From the cell containing the given text, extract its center point as (x, y) coordinate. 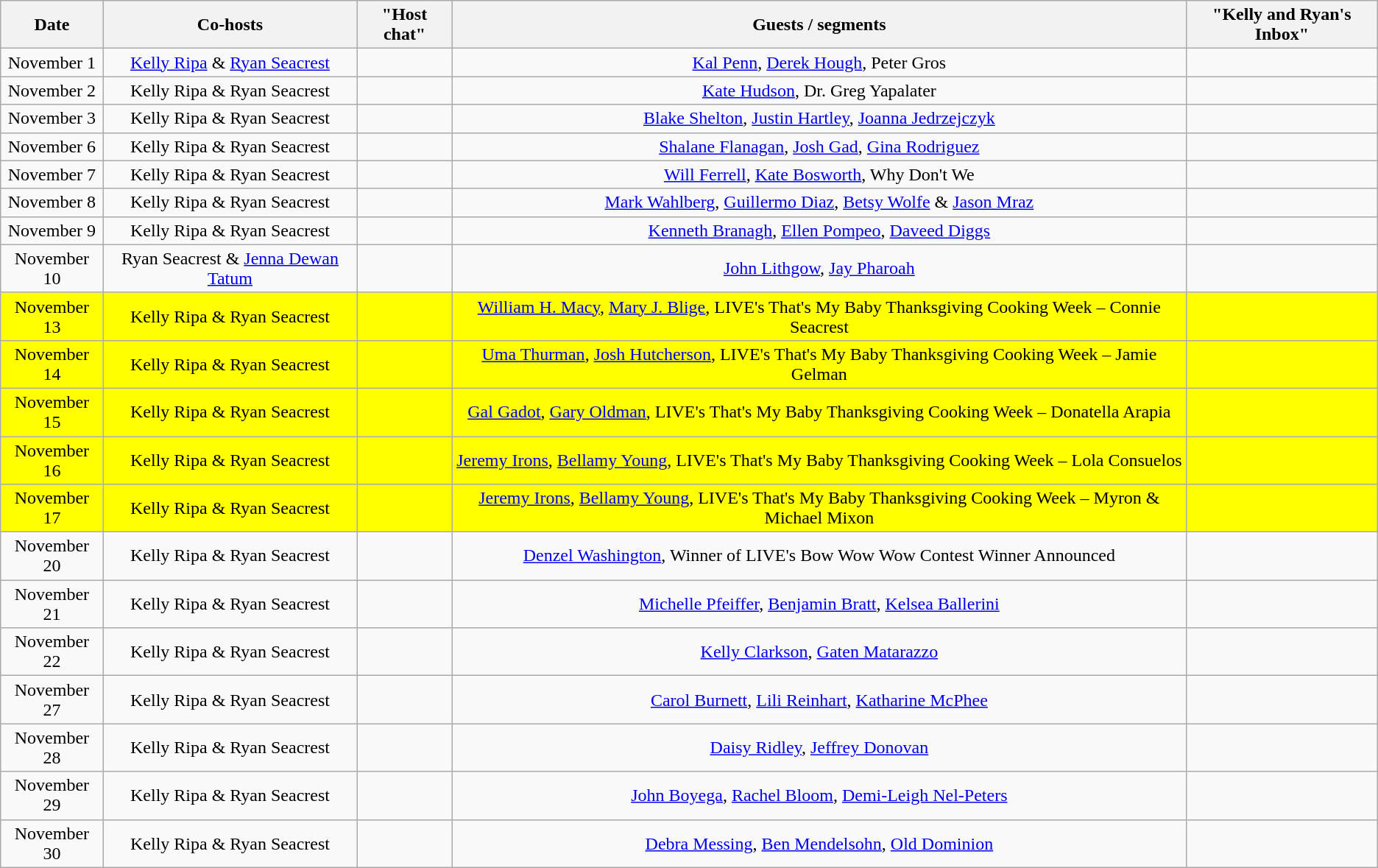
November 6 (52, 147)
Date (52, 25)
November 16 (52, 459)
November 27 (52, 699)
John Lithgow, Jay Pharoah (819, 268)
November 20 (52, 557)
Gal Gadot, Gary Oldman, LIVE's That's My Baby Thanksgiving Cooking Week – Donatella Arapia (819, 412)
Michelle Pfeiffer, Benjamin Bratt, Kelsea Ballerini (819, 604)
November 9 (52, 230)
November 10 (52, 268)
November 1 (52, 63)
"Kelly and Ryan's Inbox" (1282, 25)
November 17 (52, 508)
November 13 (52, 317)
November 2 (52, 91)
Kenneth Branagh, Ellen Pompeo, Daveed Diggs (819, 230)
Kate Hudson, Dr. Greg Yapalater (819, 91)
November 28 (52, 748)
Blake Shelton, Justin Hartley, Joanna Jedrzejczyk (819, 119)
November 3 (52, 119)
Jeremy Irons, Bellamy Young, LIVE's That's My Baby Thanksgiving Cooking Week – Lola Consuelos (819, 459)
Will Ferrell, Kate Bosworth, Why Don't We (819, 174)
Ryan Seacrest & Jenna Dewan Tatum (230, 268)
Debra Messing, Ben Mendelsohn, Old Dominion (819, 844)
November 15 (52, 412)
Kal Penn, Derek Hough, Peter Gros (819, 63)
November 8 (52, 202)
William H. Macy, Mary J. Blige, LIVE's That's My Baby Thanksgiving Cooking Week – Connie Seacrest (819, 317)
November 22 (52, 652)
November 30 (52, 844)
Jeremy Irons, Bellamy Young, LIVE's That's My Baby Thanksgiving Cooking Week – Myron & Michael Mixon (819, 508)
November 29 (52, 795)
November 21 (52, 604)
Kelly Clarkson, Gaten Matarazzo (819, 652)
November 7 (52, 174)
Daisy Ridley, Jeffrey Donovan (819, 748)
Mark Wahlberg, Guillermo Diaz, Betsy Wolfe & Jason Mraz (819, 202)
"Host chat" (405, 25)
November 14 (52, 364)
Carol Burnett, Lili Reinhart, Katharine McPhee (819, 699)
Denzel Washington, Winner of LIVE's Bow Wow Wow Contest Winner Announced (819, 557)
Shalane Flanagan, Josh Gad, Gina Rodriguez (819, 147)
Uma Thurman, Josh Hutcherson, LIVE's That's My Baby Thanksgiving Cooking Week – Jamie Gelman (819, 364)
John Boyega, Rachel Bloom, Demi-Leigh Nel-Peters (819, 795)
Co-hosts (230, 25)
Guests / segments (819, 25)
